Provide the (x, y) coordinate of the cell's center where the given text is located.  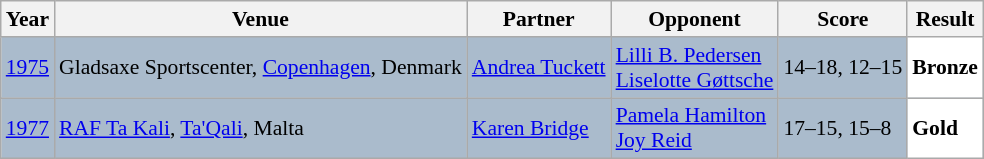
Partner (539, 19)
Andrea Tuckett (539, 68)
Score (842, 19)
Result (945, 19)
Gold (945, 128)
1977 (28, 128)
RAF Ta Kali, Ta'Qali, Malta (260, 128)
Year (28, 19)
Lilli B. Pedersen Liselotte Gøttsche (695, 68)
1975 (28, 68)
Bronze (945, 68)
Venue (260, 19)
Karen Bridge (539, 128)
Opponent (695, 19)
Gladsaxe Sportscenter, Copenhagen, Denmark (260, 68)
Pamela Hamilton Joy Reid (695, 128)
17–15, 15–8 (842, 128)
14–18, 12–15 (842, 68)
